Return (x, y) of the center of cell containing provided text 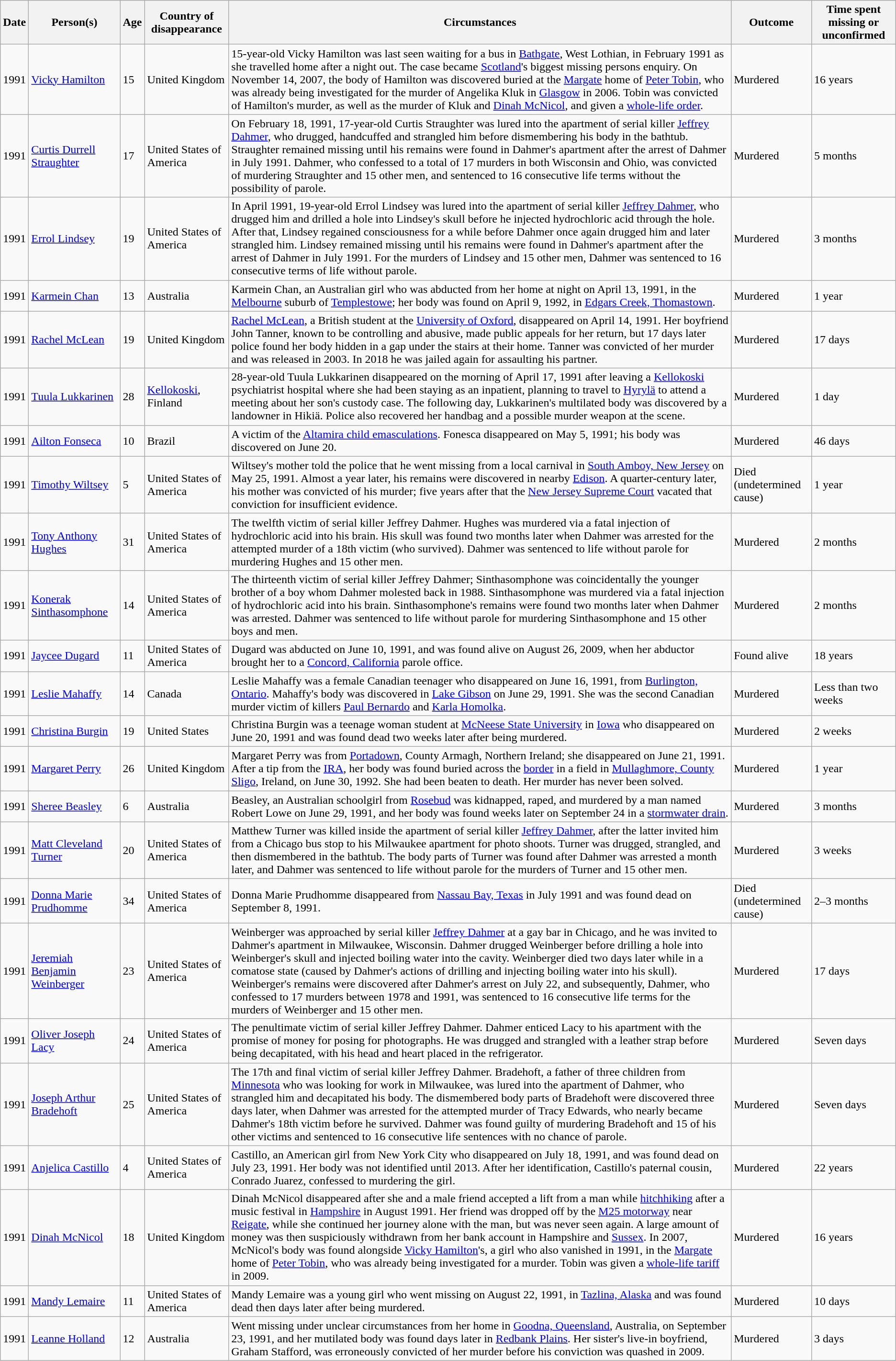
Dugard was abducted on June 10, 1991, and was found alive on August 26, 2009, when her abductor brought her to a Concord, California parole office. (480, 656)
31 (132, 542)
Person(s) (75, 22)
5 (132, 484)
Oliver Joseph Lacy (75, 1041)
4 (132, 1168)
17 (132, 156)
Mandy Lemaire was a young girl who went missing on August 22, 1991, in Tazlina, Alaska and was found dead then days later after being murdered. (480, 1301)
Date (14, 22)
Less than two weeks (854, 693)
10 days (854, 1301)
5 months (854, 156)
28 (132, 396)
Donna Marie Prudhomme disappeared from Nassau Bay, Texas in July 1991 and was found dead on September 8, 1991. (480, 901)
Anjelica Castillo (75, 1168)
Circumstances (480, 22)
Curtis Durrell Straughter (75, 156)
A victim of the Altamira child emasculations. Fonesca disappeared on May 5, 1991; his body was discovered on June 20. (480, 440)
Sheree Beasley (75, 806)
26 (132, 769)
Mandy Lemaire (75, 1301)
Jaycee Dugard (75, 656)
Karmein Chan (75, 296)
Country of disappearance (187, 22)
Christina Burgin (75, 731)
Canada (187, 693)
Tuula Lukkarinen (75, 396)
Donna Marie Prudhomme (75, 901)
15 (132, 79)
18 (132, 1237)
46 days (854, 440)
Timothy Wiltsey (75, 484)
Dinah McNicol (75, 1237)
Errol Lindsey (75, 238)
Leslie Mahaffy (75, 693)
2 weeks (854, 731)
Vicky Hamilton (75, 79)
Margaret Perry (75, 769)
Tony Anthony Hughes (75, 542)
1 day (854, 396)
3 days (854, 1339)
United States (187, 731)
23 (132, 971)
25 (132, 1104)
Rachel McLean (75, 340)
Joseph Arthur Bradehoft (75, 1104)
Jeremiah Benjamin Weinberger (75, 971)
24 (132, 1041)
10 (132, 440)
22 years (854, 1168)
6 (132, 806)
Ailton Fonseca (75, 440)
13 (132, 296)
Brazil (187, 440)
Leanne Holland (75, 1339)
Matt Cleveland Turner (75, 850)
Outcome (772, 22)
3 weeks (854, 850)
12 (132, 1339)
34 (132, 901)
Konerak Sinthasomphone (75, 605)
Kellokoski, Finland (187, 396)
20 (132, 850)
Found alive (772, 656)
Time spent missing or unconfirmed (854, 22)
Age (132, 22)
2–3 months (854, 901)
18 years (854, 656)
